Identify which cell holds the provided text, then report its [x, y] central coordinate. 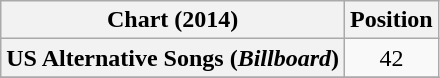
Position [392, 20]
42 [392, 58]
US Alternative Songs (Billboard) [173, 58]
Chart (2014) [173, 20]
